Capture the cell that displays the provided text and extract its [x, y] central coordinate. 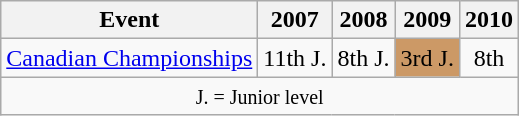
Event [130, 20]
8th J. [364, 58]
2009 [427, 20]
8th [488, 58]
11th J. [295, 58]
Canadian Championships [130, 58]
2008 [364, 20]
2007 [295, 20]
2010 [488, 20]
J. = Junior level [260, 96]
3rd J. [427, 58]
